Pinpoint the cell where the given text exists, returning its (x, y) midpoint coordinate. 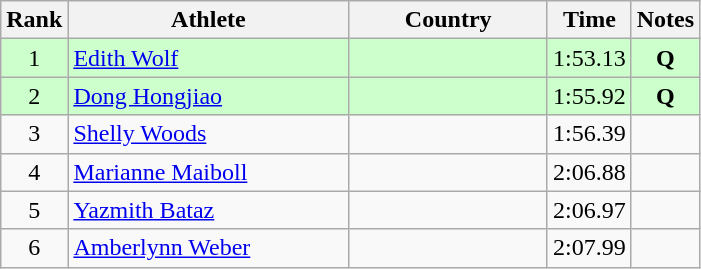
1:55.92 (589, 96)
Notes (665, 20)
2:07.99 (589, 248)
3 (34, 134)
6 (34, 248)
1:56.39 (589, 134)
Yazmith Bataz (208, 210)
Rank (34, 20)
1 (34, 58)
Time (589, 20)
Country (448, 20)
Marianne Maiboll (208, 172)
Edith Wolf (208, 58)
2 (34, 96)
2:06.88 (589, 172)
Dong Hongjiao (208, 96)
Athlete (208, 20)
1:53.13 (589, 58)
5 (34, 210)
2:06.97 (589, 210)
4 (34, 172)
Amberlynn Weber (208, 248)
Shelly Woods (208, 134)
